Pinpoint the cell where the given text exists, returning its [x, y] midpoint coordinate. 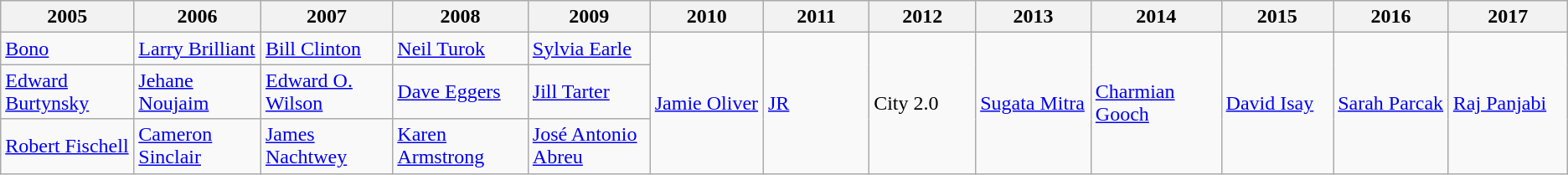
Sylvia Earle [589, 49]
Dave Eggers [461, 92]
JR [816, 103]
2017 [1508, 17]
Charmian Gooch [1156, 103]
2010 [707, 17]
2009 [589, 17]
Edward Burtynsky [67, 92]
José Antonio Abreu [589, 146]
2015 [1277, 17]
Larry Brilliant [198, 49]
Jamie Oliver [707, 103]
2016 [1391, 17]
2008 [461, 17]
2014 [1156, 17]
Sugata Mitra [1034, 103]
Jehane Noujaim [198, 92]
2013 [1034, 17]
Raj Panjabi [1508, 103]
Edward O. Wilson [327, 92]
2007 [327, 17]
Bono [67, 49]
Robert Fischell [67, 146]
2006 [198, 17]
Cameron Sinclair [198, 146]
Bill Clinton [327, 49]
David Isay [1277, 103]
City 2.0 [923, 103]
James Nachtwey [327, 146]
2011 [816, 17]
Sarah Parcak [1391, 103]
Neil Turok [461, 49]
Jill Tarter [589, 92]
2012 [923, 17]
Karen Armstrong [461, 146]
2005 [67, 17]
